Return the [X, Y] coordinate for the center point of the cell that contains the specified text.  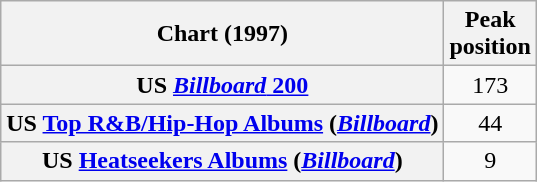
9 [490, 161]
Chart (1997) [222, 34]
Peakposition [490, 34]
US Top R&B/Hip-Hop Albums (Billboard) [222, 123]
US Heatseekers Albums (Billboard) [222, 161]
US Billboard 200 [222, 85]
173 [490, 85]
44 [490, 123]
